Determine the [x, y] coordinate at the center of the cell enclosing the given text.  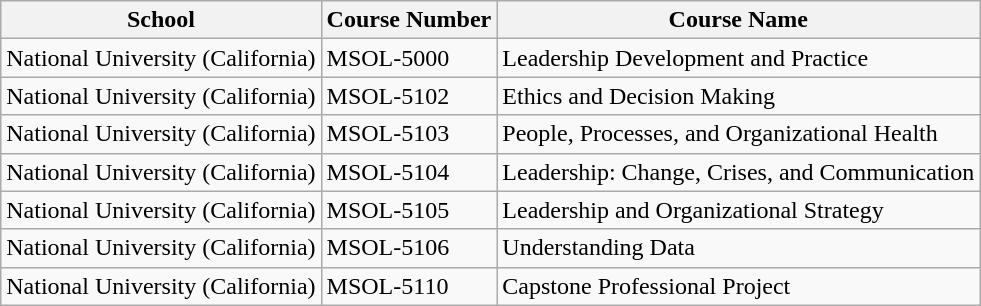
MSOL-5104 [409, 172]
Course Name [738, 20]
MSOL-5106 [409, 248]
MSOL-5000 [409, 58]
Understanding Data [738, 248]
Capstone Professional Project [738, 286]
Leadership Development and Practice [738, 58]
Course Number [409, 20]
People, Processes, and Organizational Health [738, 134]
MSOL-5103 [409, 134]
MSOL-5110 [409, 286]
MSOL-5105 [409, 210]
MSOL-5102 [409, 96]
Leadership: Change, Crises, and Communication [738, 172]
Leadership and Organizational Strategy [738, 210]
Ethics and Decision Making [738, 96]
School [161, 20]
